Provide the (X, Y) coordinate of the cell's center where the given text is located.  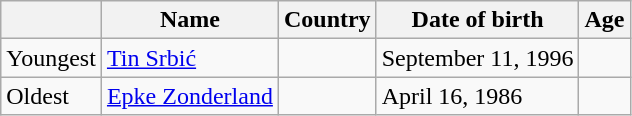
April 16, 1986 (478, 96)
Country (327, 20)
Tin Srbić (190, 58)
Name (190, 20)
Epke Zonderland (190, 96)
Age (604, 20)
Oldest (52, 96)
September 11, 1996 (478, 58)
Date of birth (478, 20)
Youngest (52, 58)
